Identify which cell holds the provided text, then report its [x, y] central coordinate. 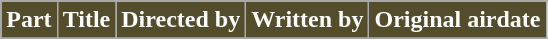
Directed by [181, 20]
Written by [308, 20]
Part [29, 20]
Title [86, 20]
Original airdate [458, 20]
